Determine the [x, y] coordinate at the center of the cell enclosing the given text.  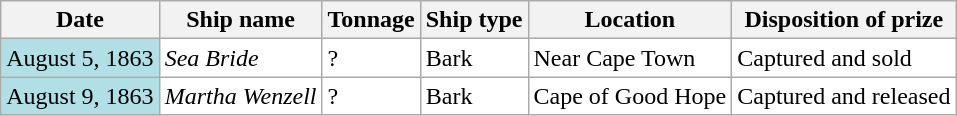
Ship type [474, 20]
August 5, 1863 [80, 58]
Cape of Good Hope [630, 96]
Captured and released [844, 96]
Martha Wenzell [240, 96]
August 9, 1863 [80, 96]
Ship name [240, 20]
Tonnage [371, 20]
Sea Bride [240, 58]
Date [80, 20]
Captured and sold [844, 58]
Disposition of prize [844, 20]
Near Cape Town [630, 58]
Location [630, 20]
